Provide the (X, Y) coordinate of the cell's center where the given text is located.  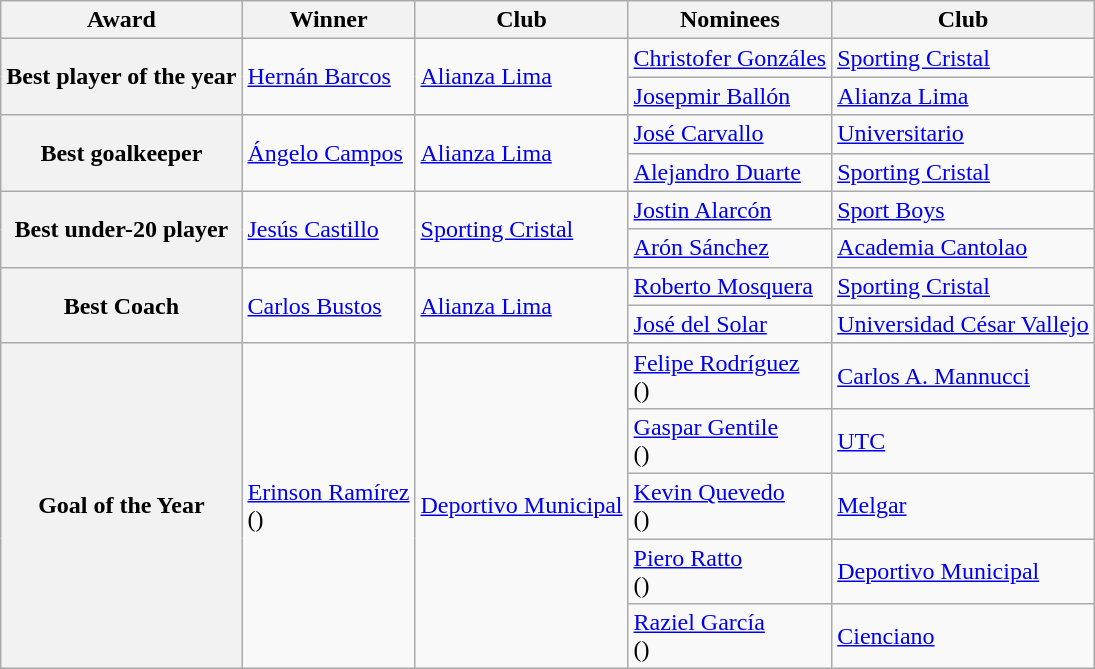
Universitario (964, 134)
Nominees (730, 20)
Sport Boys (964, 210)
Kevin Quevedo() (730, 506)
Award (122, 20)
Raziel García() (730, 636)
Academia Cantolao (964, 248)
Erinson Ramírez() (328, 506)
Carlos Bustos (328, 305)
Melgar (964, 506)
Ángelo Campos (328, 153)
Best under-20 player (122, 229)
Jesús Castillo (328, 229)
Gaspar Gentile() (730, 440)
Alejandro Duarte (730, 172)
Roberto Mosquera (730, 286)
Best player of the year (122, 77)
Universidad César Vallejo (964, 324)
Carlos A. Mannucci (964, 376)
UTC (964, 440)
Arón Sánchez (730, 248)
Best Coach (122, 305)
Piero Ratto() (730, 570)
Best goalkeeper (122, 153)
Josepmir Ballón (730, 96)
Cienciano (964, 636)
Felipe Rodríguez() (730, 376)
Goal of the Year (122, 506)
José del Solar (730, 324)
Christofer Gonzáles (730, 58)
José Carvallo (730, 134)
Hernán Barcos (328, 77)
Winner (328, 20)
Jostin Alarcón (730, 210)
